Extract the (x, y) coordinate from the center of the cell holding the provided text.  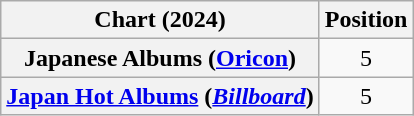
Japanese Albums (Oricon) (160, 58)
Position (366, 20)
Japan Hot Albums (Billboard) (160, 96)
Chart (2024) (160, 20)
